From the cell containing the given text, extract its center point as [X, Y] coordinate. 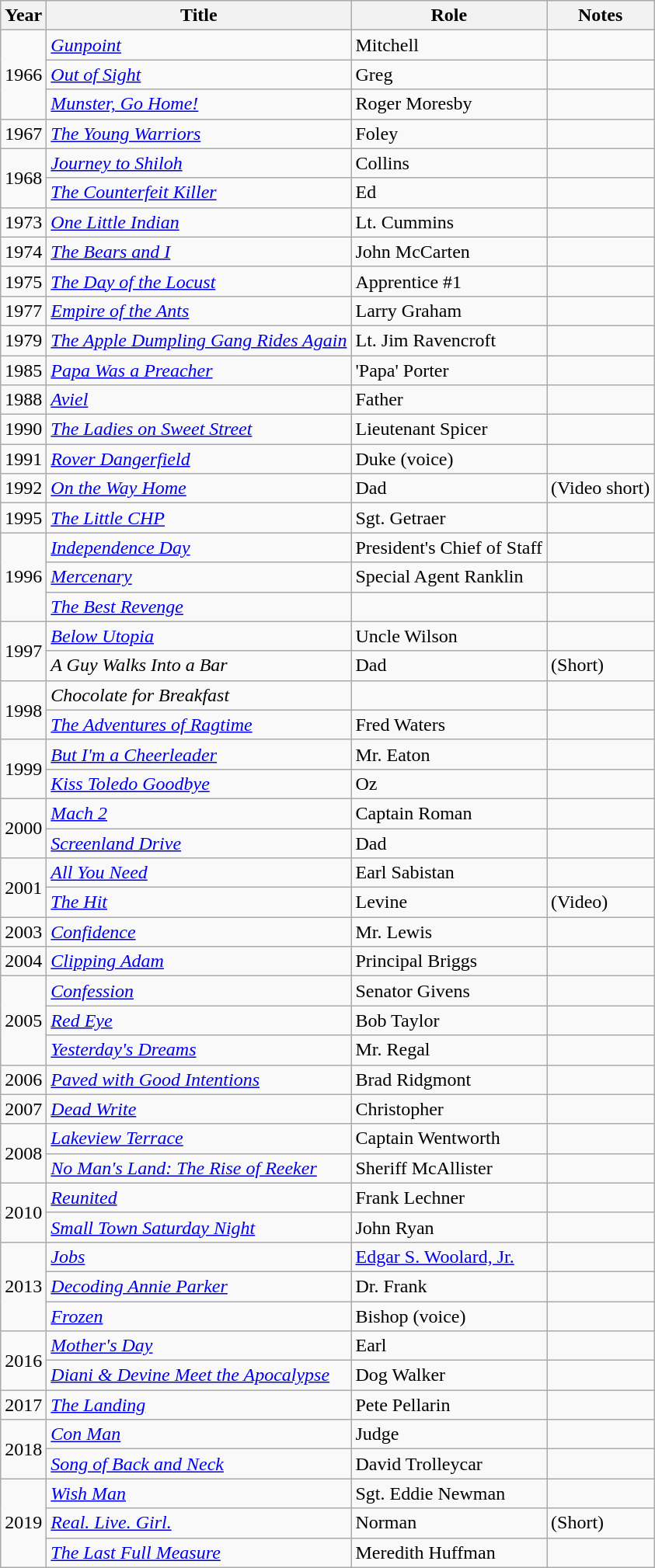
2019 [23, 1523]
Mr. Regal [449, 1050]
1997 [23, 651]
2017 [23, 1405]
Paved with Good Intentions [199, 1080]
Mercenary [199, 577]
Sheriff McAllister [449, 1168]
Uncle Wilson [449, 636]
1990 [23, 429]
Pete Pellarin [449, 1405]
The Apple Dumpling Gang Rides Again [199, 340]
1968 [23, 178]
Fred Waters [449, 725]
The Bears and I [199, 252]
Dr. Frank [449, 1286]
Apprentice #1 [449, 281]
John McCarten [449, 252]
Special Agent Ranklin [449, 577]
Mr. Eaton [449, 754]
Journey to Shiloh [199, 163]
Meredith Huffman [449, 1552]
The Counterfeit Killer [199, 193]
Edgar S. Woolard, Jr. [449, 1257]
No Man's Land: The Rise of Reeker [199, 1168]
Real. Live. Girl. [199, 1523]
Title [199, 16]
Lieutenant Spicer [449, 429]
Gunpoint [199, 45]
1998 [23, 710]
2010 [23, 1212]
On the Way Home [199, 488]
Year [23, 16]
Dog Walker [449, 1375]
2008 [23, 1153]
(Video) [601, 902]
2018 [23, 1449]
Jobs [199, 1257]
Role [449, 16]
2004 [23, 961]
1967 [23, 134]
Empire of the Ants [199, 311]
1975 [23, 281]
One Little Indian [199, 222]
2005 [23, 1020]
Decoding Annie Parker [199, 1286]
Mother's Day [199, 1346]
Lt. Cummins [449, 222]
Duke (voice) [449, 459]
Sgt. Getraer [449, 518]
Larry Graham [449, 311]
Aviel [199, 400]
Norman [449, 1523]
Frozen [199, 1316]
Frank Lechner [449, 1198]
Mr. Lewis [449, 932]
The Day of the Locust [199, 281]
Captain Roman [449, 813]
2007 [23, 1109]
Small Town Saturday Night [199, 1227]
Senator Givens [449, 991]
Mitchell [449, 45]
The Landing [199, 1405]
Judge [449, 1434]
Chocolate for Breakfast [199, 695]
1966 [23, 75]
2003 [23, 932]
Out of Sight [199, 75]
Levine [449, 902]
1979 [23, 340]
The Young Warriors [199, 134]
1988 [23, 400]
2000 [23, 828]
Principal Briggs [449, 961]
1999 [23, 769]
2001 [23, 888]
Oz [449, 784]
Bishop (voice) [449, 1316]
Yesterday's Dreams [199, 1050]
The Adventures of Ragtime [199, 725]
1985 [23, 370]
President's Chief of Staff [449, 548]
Mach 2 [199, 813]
(Video short) [601, 488]
1977 [23, 311]
2006 [23, 1080]
David Trolleycar [449, 1464]
2016 [23, 1361]
Christopher [449, 1109]
Kiss Toledo Goodbye [199, 784]
Roger Moresby [449, 104]
1995 [23, 518]
Confession [199, 991]
Screenland Drive [199, 843]
Lakeview Terrace [199, 1139]
Lt. Jim Ravencroft [449, 340]
Father [449, 400]
Earl [449, 1346]
A Guy Walks Into a Bar [199, 666]
Sgt. Eddie Newman [449, 1493]
1991 [23, 459]
Reunited [199, 1198]
Below Utopia [199, 636]
Dead Write [199, 1109]
Munster, Go Home! [199, 104]
1992 [23, 488]
But I'm a Cheerleader [199, 754]
Bob Taylor [449, 1020]
Rover Dangerfield [199, 459]
Foley [449, 134]
Collins [449, 163]
The Little CHP [199, 518]
The Last Full Measure [199, 1552]
Independence Day [199, 548]
The Best Revenge [199, 607]
Captain Wentworth [449, 1139]
Ed [449, 193]
John Ryan [449, 1227]
Wish Man [199, 1493]
The Ladies on Sweet Street [199, 429]
'Papa' Porter [449, 370]
Brad Ridgmont [449, 1080]
Song of Back and Neck [199, 1464]
1996 [23, 577]
All You Need [199, 873]
Papa Was a Preacher [199, 370]
Con Man [199, 1434]
Earl Sabistan [449, 873]
Red Eye [199, 1020]
1974 [23, 252]
The Hit [199, 902]
Greg [449, 75]
1973 [23, 222]
Confidence [199, 932]
Diani & Devine Meet the Apocalypse [199, 1375]
2013 [23, 1286]
Clipping Adam [199, 961]
Notes [601, 16]
